Determine the [x, y] coordinate at the center of the cell enclosing the given text.  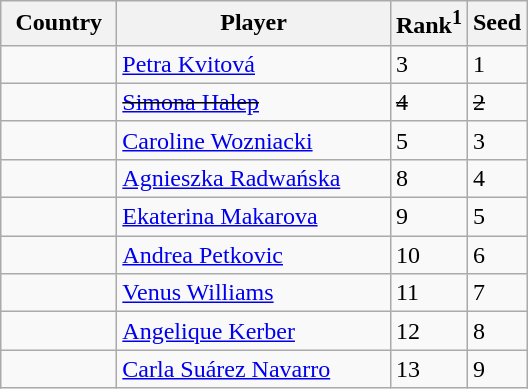
Ekaterina Makarova [254, 217]
Simona Halep [254, 102]
12 [428, 331]
Player [254, 24]
Seed [496, 24]
Agnieszka Radwańska [254, 178]
Caroline Wozniacki [254, 140]
Carla Suárez Navarro [254, 369]
Rank1 [428, 24]
10 [428, 255]
Andrea Petkovic [254, 255]
1 [496, 64]
Country [59, 24]
Petra Kvitová [254, 64]
Angelique Kerber [254, 331]
6 [496, 255]
2 [496, 102]
Venus Williams [254, 293]
11 [428, 293]
7 [496, 293]
13 [428, 369]
